Pinpoint the cell where the given text exists, returning its [x, y] midpoint coordinate. 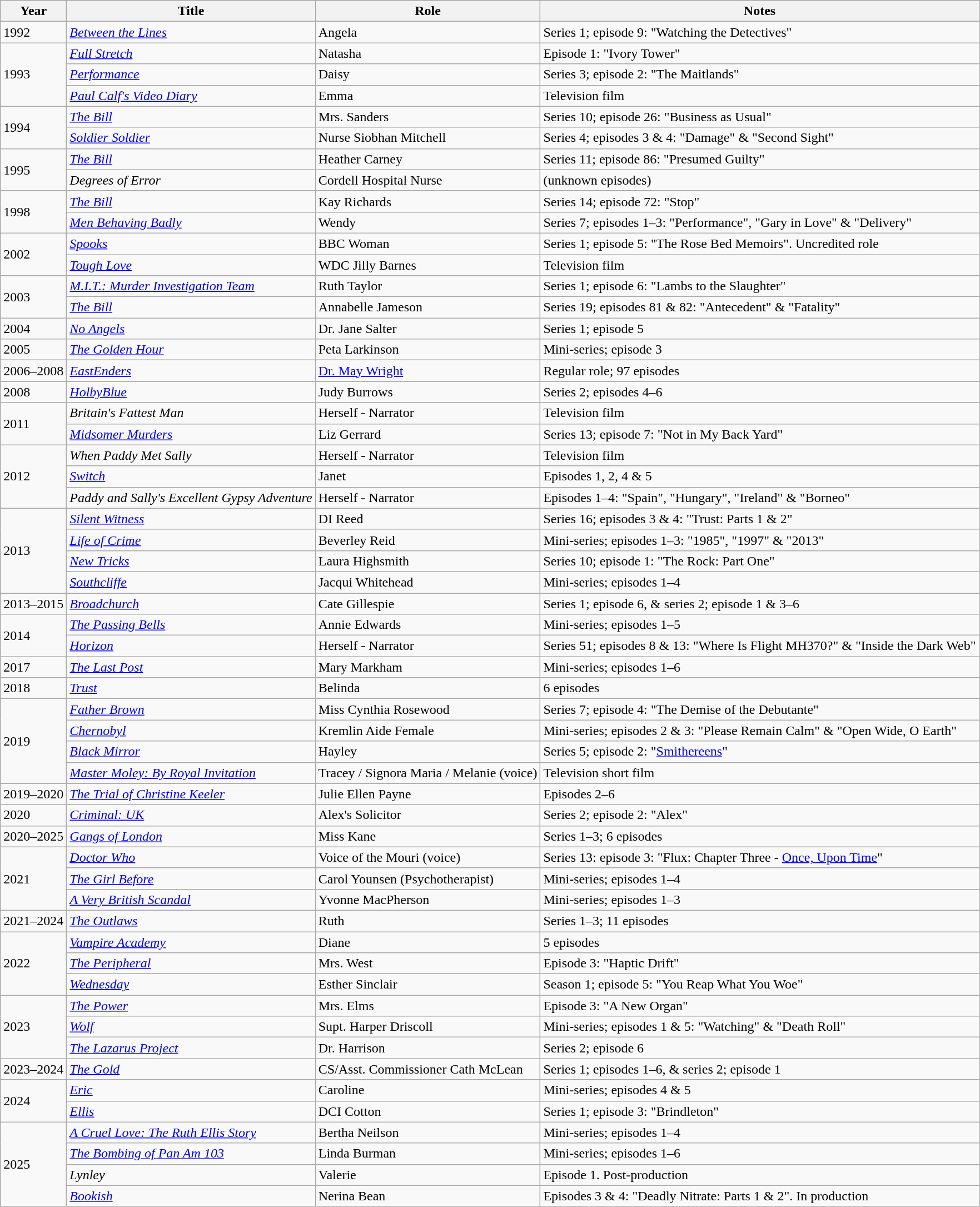
Beverley Reid [428, 540]
Carol Younsen (Psychotherapist) [428, 878]
Miss Kane [428, 836]
Episode 3: "A New Organ" [759, 1006]
6 episodes [759, 688]
BBC Woman [428, 244]
Annie Edwards [428, 625]
Series 2; episodes 4–6 [759, 392]
Bertha Neilson [428, 1133]
Series 2; episode 2: "Alex" [759, 815]
Full Stretch [191, 53]
DI Reed [428, 519]
Episodes 1, 2, 4 & 5 [759, 476]
The Passing Bells [191, 625]
Julie Ellen Payne [428, 794]
The Outlaws [191, 921]
Lynley [191, 1175]
Series 13: episode 3: "Flux: Chapter Three - Once, Upon Time" [759, 857]
Men Behaving Badly [191, 222]
Series 1; episode 6, & series 2; episode 1 & 3–6 [759, 603]
2017 [33, 667]
Mini-series; episodes 1–3 [759, 900]
Dr. Jane Salter [428, 329]
Heather Carney [428, 159]
Episodes 3 & 4: "Deadly Nitrate: Parts 1 & 2". In production [759, 1196]
Laura Highsmith [428, 561]
Mini-series; episodes 1 & 5: "Watching" & "Death Roll" [759, 1027]
Series 3; episode 2: "The Maitlands" [759, 74]
Criminal: UK [191, 815]
Janet [428, 476]
Notes [759, 11]
Midsomer Murders [191, 434]
Alex's Solicitor [428, 815]
Series 11; episode 86: "Presumed Guilty" [759, 159]
DCI Cotton [428, 1111]
WDC Jilly Barnes [428, 265]
Mini-series; episodes 1–5 [759, 625]
Series 16; episodes 3 & 4: "Trust: Parts 1 & 2" [759, 519]
Peta Larkinson [428, 350]
Series 10; episode 26: "Business as Usual" [759, 117]
1998 [33, 212]
The Last Post [191, 667]
Series 19; episodes 81 & 82: "Antecedent" & "Fatality" [759, 307]
2019–2020 [33, 794]
Mary Markham [428, 667]
Series 2; episode 6 [759, 1048]
Year [33, 11]
Mini-series; episodes 2 & 3: "Please Remain Calm" & "Open Wide, O Earth" [759, 731]
Series 1–3; 6 episodes [759, 836]
2022 [33, 963]
Doctor Who [191, 857]
2012 [33, 476]
Wendy [428, 222]
EastEnders [191, 371]
Series 1; episode 5: "The Rose Bed Memoirs". Uncredited role [759, 244]
Eric [191, 1090]
2018 [33, 688]
The Trial of Christine Keeler [191, 794]
2005 [33, 350]
Voice of the Mouri (voice) [428, 857]
Title [191, 11]
Series 1; episode 3: "Brindleton" [759, 1111]
2023–2024 [33, 1069]
Master Moley: By Royal Invitation [191, 773]
Mini-series; episodes 4 & 5 [759, 1090]
Belinda [428, 688]
Supt. Harper Driscoll [428, 1027]
Gangs of London [191, 836]
Series 14; episode 72: "Stop" [759, 201]
Series 1–3; 11 episodes [759, 921]
Series 7; episode 4: "The Demise of the Debutante" [759, 709]
Chernobyl [191, 731]
Jacqui Whitehead [428, 582]
Performance [191, 74]
2023 [33, 1027]
Mrs. West [428, 963]
Ruth Taylor [428, 286]
Paul Calf's Video Diary [191, 96]
Cate Gillespie [428, 603]
Kremlin Aide Female [428, 731]
A Very British Scandal [191, 900]
5 episodes [759, 942]
2002 [33, 254]
Tracey / Signora Maria / Melanie (voice) [428, 773]
Dr. Harrison [428, 1048]
2019 [33, 741]
Series 1; episode 5 [759, 329]
Daisy [428, 74]
Episode 1: "Ivory Tower" [759, 53]
Cordell Hospital Nurse [428, 180]
1993 [33, 74]
Soldier Soldier [191, 138]
The Gold [191, 1069]
Natasha [428, 53]
The Power [191, 1006]
Mrs. Sanders [428, 117]
Father Brown [191, 709]
Dr. May Wright [428, 371]
Spooks [191, 244]
Bookish [191, 1196]
Annabelle Jameson [428, 307]
2011 [33, 424]
Liz Gerrard [428, 434]
Series 13; episode 7: "Not in My Back Yard" [759, 434]
Mini-series; episodes 1–3: "1985", "1997" & "2013" [759, 540]
Television short film [759, 773]
Season 1; episode 5: "You Reap What You Woe" [759, 985]
Series 5; episode 2: "Smithereens" [759, 752]
The Girl Before [191, 878]
Series 1; episode 9: "Watching the Detectives" [759, 32]
Nerina Bean [428, 1196]
HolbyBlue [191, 392]
Wednesday [191, 985]
No Angels [191, 329]
The Lazarus Project [191, 1048]
Series 4; episodes 3 & 4: "Damage" & "Second Sight" [759, 138]
Silent Witness [191, 519]
1992 [33, 32]
Paddy and Sally's Excellent Gypsy Adventure [191, 498]
Switch [191, 476]
Episode 3: "Haptic Drift" [759, 963]
Miss Cynthia Rosewood [428, 709]
Valerie [428, 1175]
M.I.T.: Murder Investigation Team [191, 286]
The Bombing of Pan Am 103 [191, 1154]
Horizon [191, 646]
Caroline [428, 1090]
Kay Richards [428, 201]
Emma [428, 96]
2013 [33, 550]
Black Mirror [191, 752]
Yvonne MacPherson [428, 900]
Wolf [191, 1027]
2024 [33, 1101]
Series 7; episodes 1–3: "Performance", "Gary in Love" & "Delivery" [759, 222]
Esther Sinclair [428, 985]
1995 [33, 170]
2006–2008 [33, 371]
Vampire Academy [191, 942]
When Paddy Met Sally [191, 455]
Mini-series; episode 3 [759, 350]
Judy Burrows [428, 392]
2003 [33, 297]
Episodes 2–6 [759, 794]
2020 [33, 815]
2021–2024 [33, 921]
Degrees of Error [191, 180]
2025 [33, 1164]
2013–2015 [33, 603]
Britain's Fattest Man [191, 413]
Ellis [191, 1111]
Series 1; episodes 1–6, & series 2; episode 1 [759, 1069]
1994 [33, 127]
New Tricks [191, 561]
2004 [33, 329]
2014 [33, 635]
Trust [191, 688]
Broadchurch [191, 603]
Ruth [428, 921]
Linda Burman [428, 1154]
The Peripheral [191, 963]
Southcliffe [191, 582]
Episodes 1–4: "Spain", "Hungary", "Ireland" & "Borneo" [759, 498]
Tough Love [191, 265]
2021 [33, 878]
Series 10; episode 1: "The Rock: Part One" [759, 561]
Angela [428, 32]
A Cruel Love: The Ruth Ellis Story [191, 1133]
Episode 1. Post-production [759, 1175]
CS/Asst. Commissioner Cath McLean [428, 1069]
Life of Crime [191, 540]
(unknown episodes) [759, 180]
Between the Lines [191, 32]
Series 1; episode 6: "Lambs to the Slaughter" [759, 286]
Series 51; episodes 8 & 13: "Where Is Flight MH370?" & "Inside the Dark Web" [759, 646]
2020–2025 [33, 836]
The Golden Hour [191, 350]
2008 [33, 392]
Mrs. Elms [428, 1006]
Diane [428, 942]
Role [428, 11]
Hayley [428, 752]
Nurse Siobhan Mitchell [428, 138]
Regular role; 97 episodes [759, 371]
